Identify which cell holds the provided text, then report its [X, Y] central coordinate. 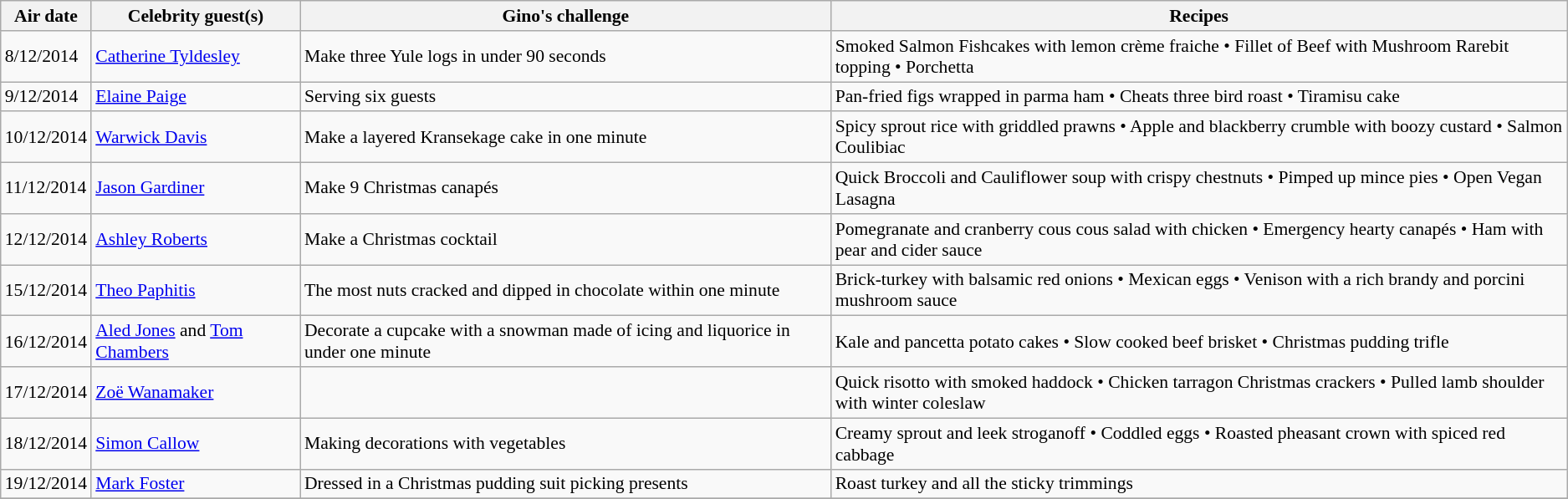
Make a Christmas cocktail [565, 239]
11/12/2014 [46, 189]
Serving six guests [565, 97]
Pomegranate and cranberry cous cous salad with chicken • Emergency hearty canapés • Ham with pear and cider sauce [1199, 239]
10/12/2014 [46, 137]
Jason Gardiner [196, 189]
Spicy sprout rice with griddled prawns • Apple and blackberry crumble with boozy custard • Salmon Coulibiac [1199, 137]
19/12/2014 [46, 484]
16/12/2014 [46, 341]
12/12/2014 [46, 239]
Creamy sprout and leek stroganoff • Coddled eggs • Roasted pheasant crown with spiced red cabbage [1199, 443]
Simon Callow [196, 443]
Pan-fried figs wrapped in parma ham • Cheats three bird roast • Tiramisu cake [1199, 97]
Recipes [1199, 16]
Ashley Roberts [196, 239]
Catherine Tyldesley [196, 57]
15/12/2014 [46, 291]
Air date [46, 16]
Quick Broccoli and Cauliflower soup with crispy chestnuts • Pimped up mince pies • Open Vegan Lasagna [1199, 189]
Roast turkey and all the sticky trimmings [1199, 484]
Brick-turkey with balsamic red onions • Mexican eggs • Venison with a rich brandy and porcini mushroom sauce [1199, 291]
Make 9 Christmas canapés [565, 189]
Elaine Paige [196, 97]
Dressed in a Christmas pudding suit picking presents [565, 484]
9/12/2014 [46, 97]
The most nuts cracked and dipped in chocolate within one minute [565, 291]
Gino's challenge [565, 16]
Mark Foster [196, 484]
Make three Yule logs in under 90 seconds [565, 57]
Celebrity guest(s) [196, 16]
Decorate a cupcake with a snowman made of icing and liquorice in under one minute [565, 341]
Quick risotto with smoked haddock • Chicken tarragon Christmas crackers • Pulled lamb shoulder with winter coleslaw [1199, 393]
Making decorations with vegetables [565, 443]
8/12/2014 [46, 57]
Aled Jones and Tom Chambers [196, 341]
Make a layered Kransekage cake in one minute [565, 137]
Zoë Wanamaker [196, 393]
Kale and pancetta potato cakes • Slow cooked beef brisket • Christmas pudding trifle [1199, 341]
Warwick Davis [196, 137]
18/12/2014 [46, 443]
17/12/2014 [46, 393]
Smoked Salmon Fishcakes with lemon crème fraiche • Fillet of Beef with Mushroom Rarebit topping • Porchetta [1199, 57]
Theo Paphitis [196, 291]
